Detect which cell encompasses the target text, then output its [X, Y] center coordinate. 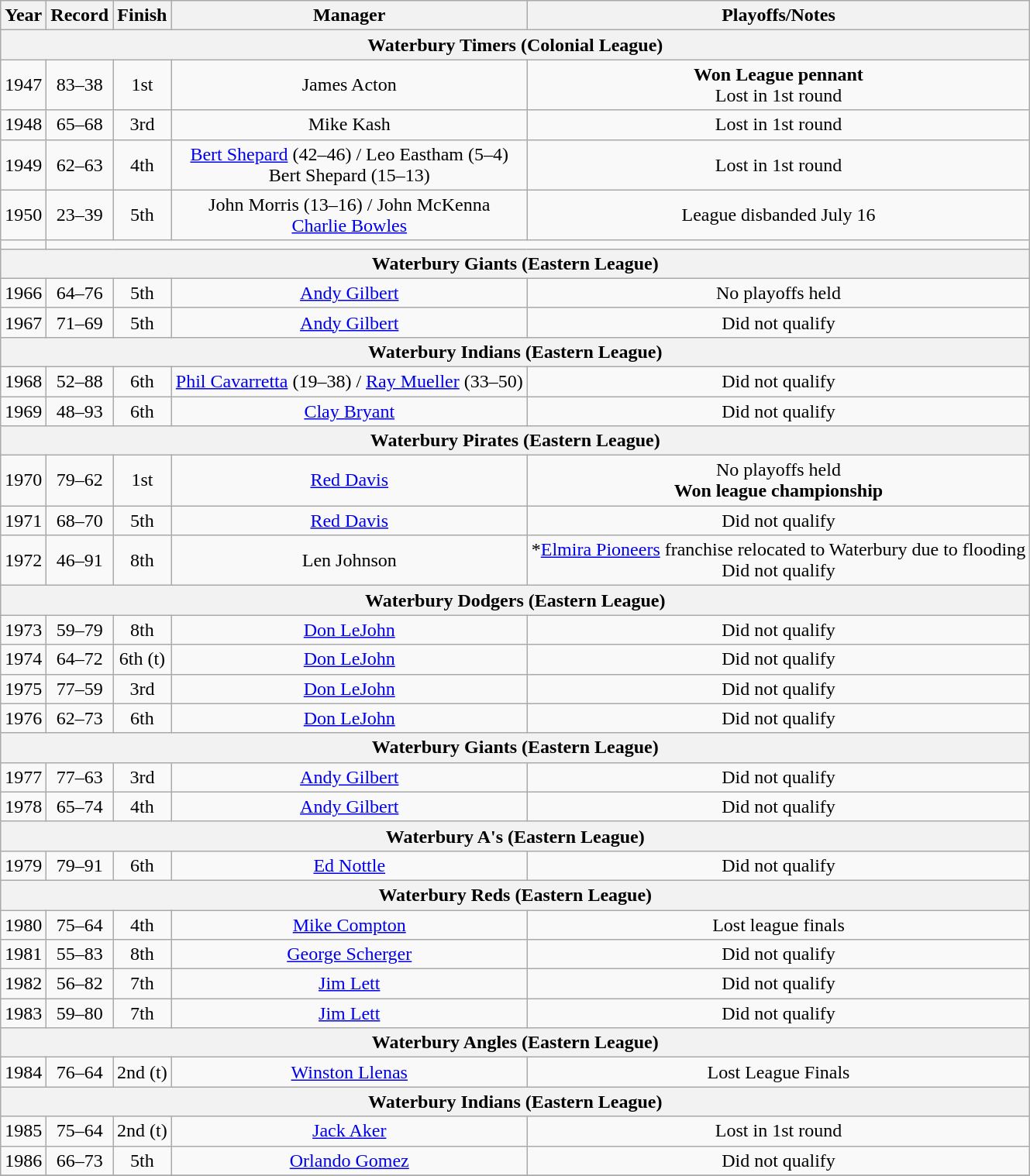
65–74 [80, 806]
1947 [23, 85]
48–93 [80, 411]
Phil Cavarretta (19–38) / Ray Mueller (33–50) [349, 381]
*Elmira Pioneers franchise relocated to Waterbury due to flooding Did not qualify [778, 561]
6th (t) [143, 659]
Lost League Finals [778, 1072]
Waterbury Reds (Eastern League) [515, 895]
1983 [23, 1013]
League disbanded July 16 [778, 215]
64–76 [80, 293]
1981 [23, 954]
1966 [23, 293]
1985 [23, 1131]
No playoffs held Won league championship [778, 480]
Waterbury A's (Eastern League) [515, 836]
1967 [23, 322]
1969 [23, 411]
Won League pennant Lost in 1st round [778, 85]
1973 [23, 630]
77–63 [80, 777]
76–64 [80, 1072]
65–68 [80, 125]
55–83 [80, 954]
59–80 [80, 1013]
52–88 [80, 381]
1982 [23, 984]
Mike Compton [349, 924]
1977 [23, 777]
59–79 [80, 630]
79–62 [80, 480]
62–73 [80, 718]
62–63 [80, 164]
1948 [23, 125]
71–69 [80, 322]
Waterbury Pirates (Eastern League) [515, 441]
Ed Nottle [349, 865]
1975 [23, 689]
79–91 [80, 865]
64–72 [80, 659]
Playoffs/Notes [778, 15]
1950 [23, 215]
68–70 [80, 521]
Mike Kash [349, 125]
Waterbury Angles (Eastern League) [515, 1043]
Bert Shepard (42–46) / Leo Eastham (5–4) Bert Shepard (15–13) [349, 164]
Len Johnson [349, 561]
1949 [23, 164]
1986 [23, 1161]
Record [80, 15]
1980 [23, 924]
66–73 [80, 1161]
Waterbury Timers (Colonial League) [515, 45]
1984 [23, 1072]
Year [23, 15]
23–39 [80, 215]
56–82 [80, 984]
46–91 [80, 561]
77–59 [80, 689]
Waterbury Dodgers (Eastern League) [515, 600]
1978 [23, 806]
Clay Bryant [349, 411]
Manager [349, 15]
James Acton [349, 85]
George Scherger [349, 954]
1979 [23, 865]
No playoffs held [778, 293]
Winston Llenas [349, 1072]
83–38 [80, 85]
Lost league finals [778, 924]
Finish [143, 15]
1968 [23, 381]
1974 [23, 659]
1972 [23, 561]
Orlando Gomez [349, 1161]
1976 [23, 718]
1970 [23, 480]
Jack Aker [349, 1131]
1971 [23, 521]
John Morris (13–16) / John McKenna Charlie Bowles [349, 215]
